Detect which cell encompasses the target text, then output its [x, y] center coordinate. 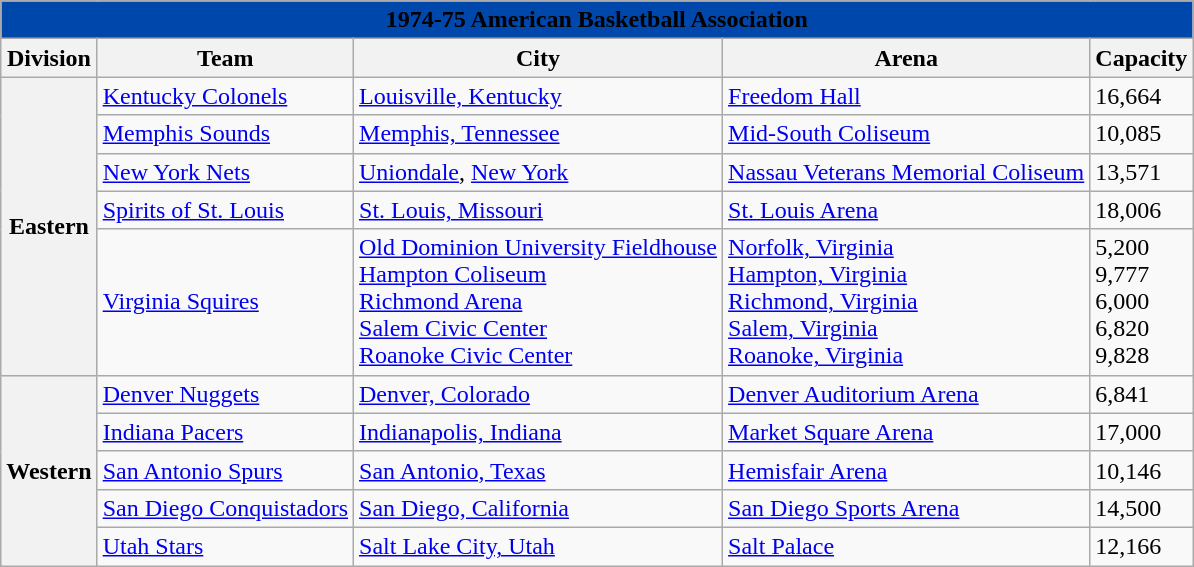
18,006 [1142, 210]
14,500 [1142, 508]
Freedom Hall [906, 96]
1974-75 American Basketball Association [597, 20]
5,200 9,777 6,000 6,820 9,828 [1142, 302]
6,841 [1142, 394]
Western [49, 470]
Division [49, 58]
Team [225, 58]
San Antonio Spurs [225, 470]
St. Louis Arena [906, 210]
Virginia Squires [225, 302]
Eastern [49, 226]
San Diego Conquistadors [225, 508]
Nassau Veterans Memorial Coliseum [906, 172]
Kentucky Colonels [225, 96]
13,571 [1142, 172]
16,664 [1142, 96]
Spirits of St. Louis [225, 210]
Salt Lake City, Utah [538, 546]
10,146 [1142, 470]
12,166 [1142, 546]
Hemisfair Arena [906, 470]
Capacity [1142, 58]
San Diego Sports Arena [906, 508]
10,085 [1142, 134]
Norfolk, Virginia Hampton, Virginia Richmond, Virginia Salem, Virginia Roanoke, Virginia [906, 302]
Mid-South Coliseum [906, 134]
Uniondale, New York [538, 172]
San Antonio, Texas [538, 470]
Indianapolis, Indiana [538, 432]
City [538, 58]
Denver, Colorado [538, 394]
Arena [906, 58]
17,000 [1142, 432]
San Diego, California [538, 508]
Memphis, Tennessee [538, 134]
Utah Stars [225, 546]
Old Dominion University Fieldhouse Hampton Coliseum Richmond Arena Salem Civic Center Roanoke Civic Center [538, 302]
New York Nets [225, 172]
Memphis Sounds [225, 134]
Denver Auditorium Arena [906, 394]
Denver Nuggets [225, 394]
Market Square Arena [906, 432]
Louisville, Kentucky [538, 96]
St. Louis, Missouri [538, 210]
Indiana Pacers [225, 432]
Salt Palace [906, 546]
